Pinpoint the cell where the given text exists, returning its (x, y) midpoint coordinate. 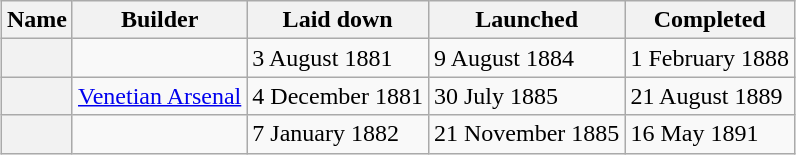
Laid down (338, 20)
1 February 1888 (710, 58)
Name (36, 20)
Builder (159, 20)
3 August 1881 (338, 58)
30 July 1885 (526, 96)
7 January 1882 (338, 134)
Launched (526, 20)
21 November 1885 (526, 134)
9 August 1884 (526, 58)
16 May 1891 (710, 134)
21 August 1889 (710, 96)
Venetian Arsenal (159, 96)
4 December 1881 (338, 96)
Completed (710, 20)
